Return (X, Y) of the center of cell containing provided text 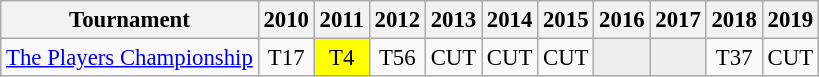
2015 (566, 20)
2011 (342, 20)
T37 (734, 58)
2014 (510, 20)
2010 (286, 20)
Tournament (130, 20)
2016 (622, 20)
2017 (678, 20)
The Players Championship (130, 58)
2012 (397, 20)
2013 (453, 20)
T4 (342, 58)
2018 (734, 20)
T17 (286, 58)
2019 (790, 20)
T56 (397, 58)
